Detect which cell encompasses the target text, then output its (x, y) center coordinate. 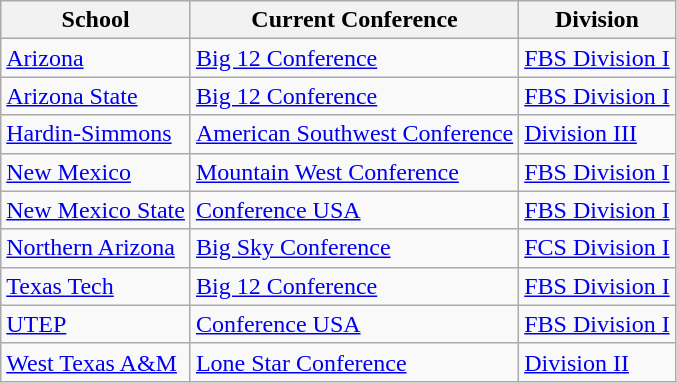
Current Conference (354, 20)
New Mexico (96, 172)
Division III (597, 134)
Hardin-Simmons (96, 134)
West Texas A&M (96, 362)
Lone Star Conference (354, 362)
Arizona State (96, 96)
Texas Tech (96, 286)
Mountain West Conference (354, 172)
Big Sky Conference (354, 248)
Arizona (96, 58)
Division (597, 20)
UTEP (96, 324)
Northern Arizona (96, 248)
FCS Division I (597, 248)
New Mexico State (96, 210)
American Southwest Conference (354, 134)
School (96, 20)
Division II (597, 362)
